Find where the given text appears and provide that cell's center as (x, y) coordinate. 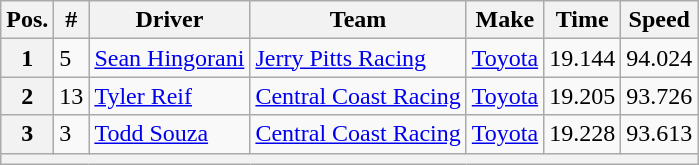
Jerry Pitts Racing (358, 58)
94.024 (660, 58)
Speed (660, 20)
Todd Souza (170, 134)
Make (504, 20)
5 (72, 58)
19.205 (582, 96)
Driver (170, 20)
13 (72, 96)
Tyler Reif (170, 96)
1 (28, 58)
2 (28, 96)
Team (358, 20)
19.228 (582, 134)
93.613 (660, 134)
# (72, 20)
Pos. (28, 20)
93.726 (660, 96)
Time (582, 20)
19.144 (582, 58)
Sean Hingorani (170, 58)
